Return (x, y) of the center of cell containing provided text 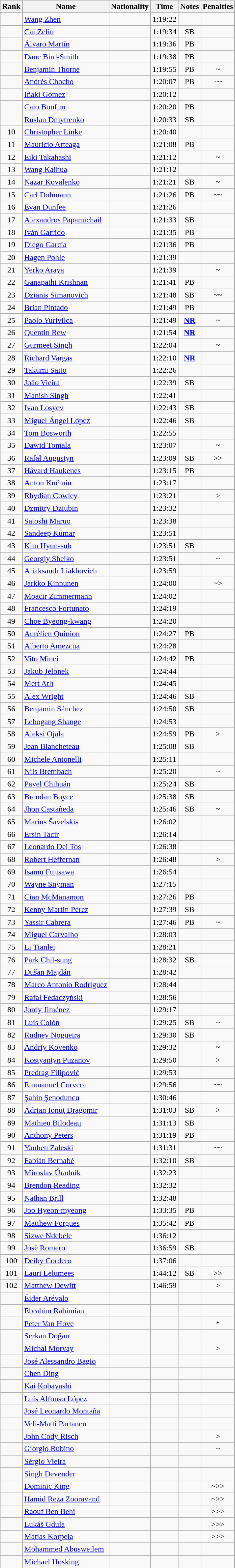
Mohammed Abusweilem (66, 1549)
36 (11, 458)
35 (11, 445)
52 (11, 659)
53 (11, 671)
Alex Wright (66, 696)
1:32:23 (164, 1173)
Dane Bird-Smith (66, 57)
Ruslan Dmytrenko (66, 119)
Luis Colón (66, 1022)
96 (11, 1211)
Eiki Takahashi (66, 157)
1:23:32 (164, 508)
1:24:50 (164, 709)
63 (11, 797)
Dominic King (66, 1486)
1:25:08 (164, 746)
Jakub Jelonek (66, 671)
Evan Dunfee (66, 207)
90 (11, 1135)
30 (11, 383)
Rank (11, 7)
41 (11, 521)
21 (11, 270)
Name (66, 7)
79 (11, 997)
89 (11, 1123)
Yassir Cabrera (66, 922)
Håvard Haukenes (66, 470)
Park Chil-sung (66, 960)
Leonardo Dei Tos (66, 847)
18 (11, 232)
100 (11, 1261)
Choe Byeong-kwang (66, 621)
1:24:53 (164, 721)
49 (11, 621)
13 (11, 170)
60 (11, 759)
Moacir Zimmermann (66, 596)
1:21:54 (164, 332)
43 (11, 546)
17 (11, 220)
1:22:39 (164, 383)
80 (11, 1010)
Francesco Fortunato (66, 609)
86 (11, 1085)
1:19:55 (164, 69)
Iñaki Gómez (66, 94)
Sizwe Ndebele (66, 1236)
Mauricio Arteaga (66, 144)
Aliaksandr Liakhovich (66, 571)
Predrag Filipović (66, 1072)
Dzmitry Dziubin (66, 508)
Gurmeet Singh (66, 345)
78 (11, 985)
1:21:35 (164, 232)
Manish Singh (66, 395)
José Alessandro Bagio (66, 1361)
Singh Devender (66, 1474)
Quentin Rew (66, 332)
Lukáš Gdula (66, 1524)
1:20:40 (164, 132)
Sandeep Kumar (66, 533)
1:30:46 (164, 1098)
26 (11, 332)
1:21:48 (164, 295)
Marco Antonio Rodríguez (66, 985)
1:27:15 (164, 884)
10 (11, 132)
1:22:26 (164, 370)
1:26:38 (164, 847)
101 (11, 1273)
John Cody Risch (66, 1436)
1:25:38 (164, 797)
94 (11, 1185)
66 (11, 834)
16 (11, 207)
Paolo Yurivilca (66, 320)
44 (11, 558)
Miroslav Úradník (66, 1173)
Ganapathi Krishnan (66, 282)
1:28:21 (164, 947)
Rafał Augustyn (66, 458)
29 (11, 370)
Giorgio Rubino (66, 1449)
1:28:42 (164, 972)
1:20:07 (164, 82)
Lauri Lelumees (66, 1273)
Jean Blancheteau (66, 746)
1:26:14 (164, 834)
97 (11, 1223)
Sérgio Vieira (66, 1461)
Vito Minei (66, 659)
62 (11, 784)
22 (11, 282)
Chen Ding (66, 1374)
1:29:53 (164, 1072)
92 (11, 1160)
1:22:10 (164, 357)
Álvaro Martín (66, 44)
1:28:32 (164, 960)
Veli-Matti Partanen (66, 1424)
1:28:56 (164, 997)
Carl Dohmann (66, 195)
Joo Hyeon-myeong (66, 1211)
1:31:13 (164, 1123)
1:23:07 (164, 445)
Satoshi Maruo (66, 521)
1:24:27 (164, 634)
99 (11, 1248)
51 (11, 646)
1:29:25 (164, 1022)
25 (11, 320)
1:29:56 (164, 1085)
1:19:36 (164, 44)
* (218, 1323)
24 (11, 307)
28 (11, 357)
1:23:38 (164, 521)
1:32:48 (164, 1198)
91 (11, 1148)
Tom Bosworth (66, 433)
1:21:41 (164, 282)
20 (11, 257)
Matthew Forgues (66, 1223)
1:24:20 (164, 621)
Time (164, 7)
1:24:28 (164, 646)
Isamu Fujisawa (66, 872)
Ebrahim Rahimian (66, 1311)
Aurélien Quinion (66, 634)
Alexandros Papamichail (66, 220)
Anton Kučmín (66, 483)
1:44:12 (164, 1273)
1:29:50 (164, 1060)
1:25:46 (164, 809)
1:22:55 (164, 433)
1:20:20 (164, 107)
1:24:19 (164, 609)
Nathan Brill (66, 1198)
23 (11, 295)
40 (11, 508)
1:22:04 (164, 345)
Aleksi Ojala (66, 734)
Jhon Castañeda (66, 809)
70 (11, 884)
Robert Heffernan (66, 859)
Nils Brembach (66, 772)
Benjamin Thorne (66, 69)
Dawid Tomala (66, 445)
87 (11, 1098)
57 (11, 721)
Raouf Ben Behi (66, 1511)
46 (11, 584)
Christopher Linke (66, 132)
1:36:12 (164, 1236)
15 (11, 195)
31 (11, 395)
1:32:32 (164, 1185)
1:19:34 (164, 32)
Yauhen Zaleski (66, 1148)
1:21:36 (164, 245)
Penalties (218, 7)
Matias Korpela (66, 1536)
1:21:21 (164, 182)
1:28:44 (164, 985)
42 (11, 533)
Luís Alfonso López (66, 1399)
José Leonardo Montaña (66, 1411)
Andriy Kovenko (66, 1047)
1:27:46 (164, 922)
1:28:03 (164, 934)
1:24:45 (164, 684)
Ivan Losyev (66, 408)
Jarkko Kinnunen (66, 584)
1:23:15 (164, 470)
Wang Kaihua (66, 170)
47 (11, 596)
1:23:21 (164, 496)
12 (11, 157)
Deiby Cordero (66, 1261)
81 (11, 1022)
54 (11, 684)
1:22:43 (164, 408)
1:21:33 (164, 220)
1:27:39 (164, 909)
1:26:48 (164, 859)
Dzianis Simanovich (66, 295)
Hagen Pohle (66, 257)
72 (11, 909)
Nazar Kovalenko (66, 182)
1:31:19 (164, 1135)
1:46:59 (164, 1286)
Michal Morvay (66, 1348)
59 (11, 746)
27 (11, 345)
1:31:03 (164, 1110)
Miguel Ángel López (66, 420)
Mert Atlı (66, 684)
14 (11, 182)
1:24:44 (164, 671)
102 (11, 1286)
Dušan Majdán (66, 972)
Emmanuel Corvera (66, 1085)
Lebogang Shange (66, 721)
Diego García (66, 245)
Peter Van Hove (66, 1323)
Marius Šavelskis (66, 822)
João Vieira (66, 383)
1:29:32 (164, 1047)
Anthony Peters (66, 1135)
Brian Pintado (66, 307)
Ersin Tacir (66, 834)
1:25:24 (164, 784)
1:24:42 (164, 659)
58 (11, 734)
32 (11, 408)
88 (11, 1110)
1:31:31 (164, 1148)
Michele Antonelli (66, 759)
Rudney Nogueira (66, 1035)
77 (11, 972)
Wayne Snyman (66, 884)
1:19:38 (164, 57)
1:24:02 (164, 596)
Brendan Boyce (66, 797)
1:26:54 (164, 872)
61 (11, 772)
Rafał Fedaczyński (66, 997)
1:23:59 (164, 571)
Wang Zhen (66, 19)
Éider Arévalo (66, 1298)
Kai Kobayashi (66, 1386)
1:21:08 (164, 144)
37 (11, 470)
1:24:59 (164, 734)
38 (11, 483)
Benjamin Sánchez (66, 709)
Nationality (130, 7)
1:20:33 (164, 119)
1:22:46 (164, 420)
Matthew Dewitt (66, 1286)
Şahin Şenoduncu (66, 1098)
1:19:22 (164, 19)
1:29:30 (164, 1035)
1:35:42 (164, 1223)
34 (11, 433)
93 (11, 1173)
1:22:41 (164, 395)
1:26:02 (164, 822)
83 (11, 1047)
Yerko Araya (66, 270)
68 (11, 859)
84 (11, 1060)
Alberto Amezcua (66, 646)
Cai Zelin (66, 32)
Mathieu Bilodeau (66, 1123)
Caio Bonfim (66, 107)
1:29:17 (164, 1010)
1:32:10 (164, 1160)
Iván Garrido (66, 232)
1:37:06 (164, 1261)
19 (11, 245)
95 (11, 1198)
Takumi Saito (66, 370)
1:20:12 (164, 94)
Kenny Martín Pérez (66, 909)
65 (11, 822)
Hamid Reza Zooravand (66, 1499)
69 (11, 872)
33 (11, 420)
45 (11, 571)
56 (11, 709)
85 (11, 1072)
Jordy Jiménez (66, 1010)
48 (11, 609)
1:23:17 (164, 483)
Fabián Bernabé (66, 1160)
1:23:09 (164, 458)
Cian McManamon (66, 897)
Miguel Carvalho (66, 934)
73 (11, 922)
Georgiy Sheiko (66, 558)
50 (11, 634)
55 (11, 696)
71 (11, 897)
98 (11, 1236)
39 (11, 496)
74 (11, 934)
76 (11, 960)
75 (11, 947)
1:25:11 (164, 759)
1:24:46 (164, 696)
67 (11, 847)
Andrés Chocho (66, 82)
Kim Hyun-sub (66, 546)
Rhydian Cowley (66, 496)
Adrian Ionuţ Dragomir (66, 1110)
Pavel Chihuán (66, 784)
82 (11, 1035)
Michael Hosking (66, 1561)
~> (218, 584)
Notes (190, 7)
Richard Vargas (66, 357)
1:27:26 (164, 897)
1:36:59 (164, 1248)
Li Tianlei (66, 947)
Serkan Doğan (66, 1336)
1:25:20 (164, 772)
64 (11, 809)
Brendon Reading (66, 1185)
Josè Romero (66, 1248)
11 (11, 144)
1:33:35 (164, 1211)
Kostyantyn Puzanov (66, 1060)
1:24:00 (164, 584)
